Return [X, Y] of the center of cell containing provided text 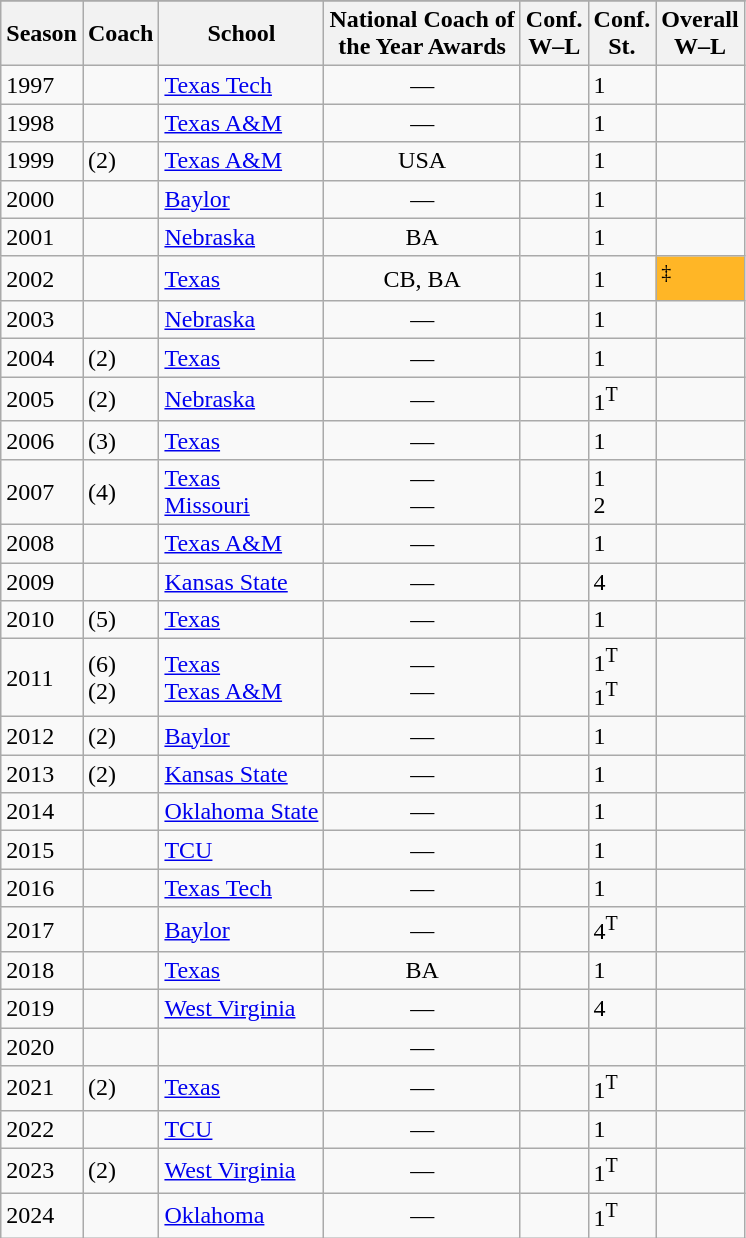
2013 [42, 774]
USA [422, 161]
2014 [42, 812]
2015 [42, 850]
Oklahoma State [242, 812]
1 2 [622, 492]
2000 [42, 199]
2011 [42, 678]
2006 [42, 440]
(3) [120, 440]
2022 [42, 1129]
Conf.St. [622, 34]
Oklahoma [242, 1216]
2009 [42, 582]
2003 [42, 320]
Season [42, 34]
2024 [42, 1216]
(5) [120, 620]
2004 [42, 358]
1998 [42, 123]
2020 [42, 1047]
1997 [42, 85]
2023 [42, 1170]
2012 [42, 736]
1T 1T [622, 678]
2002 [42, 278]
4T [622, 930]
2010 [42, 620]
2007 [42, 492]
School [242, 34]
2016 [42, 888]
2017 [42, 930]
2001 [42, 237]
2018 [42, 971]
2005 [42, 400]
(4) [120, 492]
2021 [42, 1088]
National Coach ofthe Year Awards [422, 34]
Conf.W–L [554, 34]
2008 [42, 543]
OverallW–L [700, 34]
2019 [42, 1009]
Texas Missouri [242, 492]
1999 [42, 161]
Coach [120, 34]
Texas Texas A&M [242, 678]
‡ [700, 278]
CB, BA [422, 278]
(6) (2) [120, 678]
